Return the (x, y) coordinate for the center point of the cell that contains the specified text.  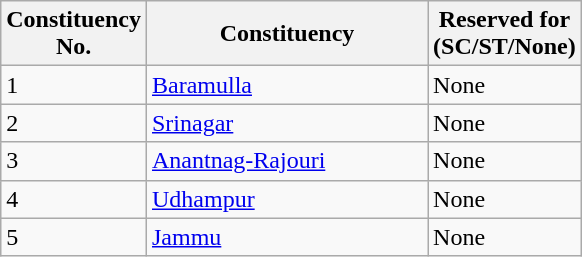
3 (74, 161)
Constituency No. (74, 34)
5 (74, 237)
1 (74, 85)
Constituency (286, 34)
Anantnag-Rajouri (286, 161)
4 (74, 199)
Reserved for (SC/ST/None) (505, 34)
2 (74, 123)
Srinagar (286, 123)
Baramulla (286, 85)
Jammu (286, 237)
Udhampur (286, 199)
